Find where the given text appears and provide that cell's center as [X, Y] coordinate. 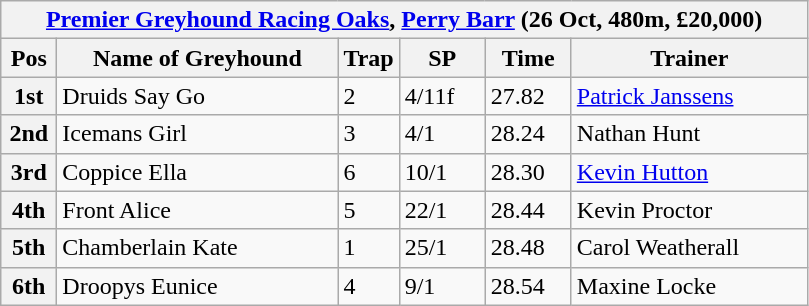
6 [368, 172]
Coppice Ella [198, 172]
Time [528, 58]
Trainer [689, 58]
25/1 [442, 248]
Trap [368, 58]
Carol Weatherall [689, 248]
Patrick Janssens [689, 96]
28.24 [528, 134]
Premier Greyhound Racing Oaks, Perry Barr (26 Oct, 480m, £20,000) [404, 20]
4/1 [442, 134]
3rd [29, 172]
4th [29, 210]
1 [368, 248]
5th [29, 248]
Pos [29, 58]
28.44 [528, 210]
4 [368, 286]
Front Alice [198, 210]
Droopys Eunice [198, 286]
Kevin Hutton [689, 172]
2 [368, 96]
28.48 [528, 248]
4/11f [442, 96]
27.82 [528, 96]
9/1 [442, 286]
Chamberlain Kate [198, 248]
6th [29, 286]
SP [442, 58]
Icemans Girl [198, 134]
Maxine Locke [689, 286]
22/1 [442, 210]
10/1 [442, 172]
28.30 [528, 172]
1st [29, 96]
Kevin Proctor [689, 210]
Druids Say Go [198, 96]
Nathan Hunt [689, 134]
28.54 [528, 286]
3 [368, 134]
Name of Greyhound [198, 58]
5 [368, 210]
2nd [29, 134]
